Search for the cell housing the specified text and yield its [x, y] center coordinate. 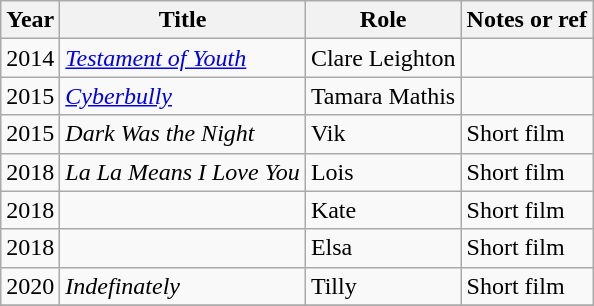
Cyberbully [183, 96]
Role [383, 20]
Notes or ref [526, 20]
2020 [30, 286]
Title [183, 20]
Lois [383, 172]
Elsa [383, 248]
Tilly [383, 286]
Clare Leighton [383, 58]
Year [30, 20]
Indefinately [183, 286]
Vik [383, 134]
2014 [30, 58]
La La Means I Love You [183, 172]
Kate [383, 210]
Tamara Mathis [383, 96]
Dark Was the Night [183, 134]
Testament of Youth [183, 58]
